Return the (x, y) coordinate for the center point of the cell that contains the specified text.  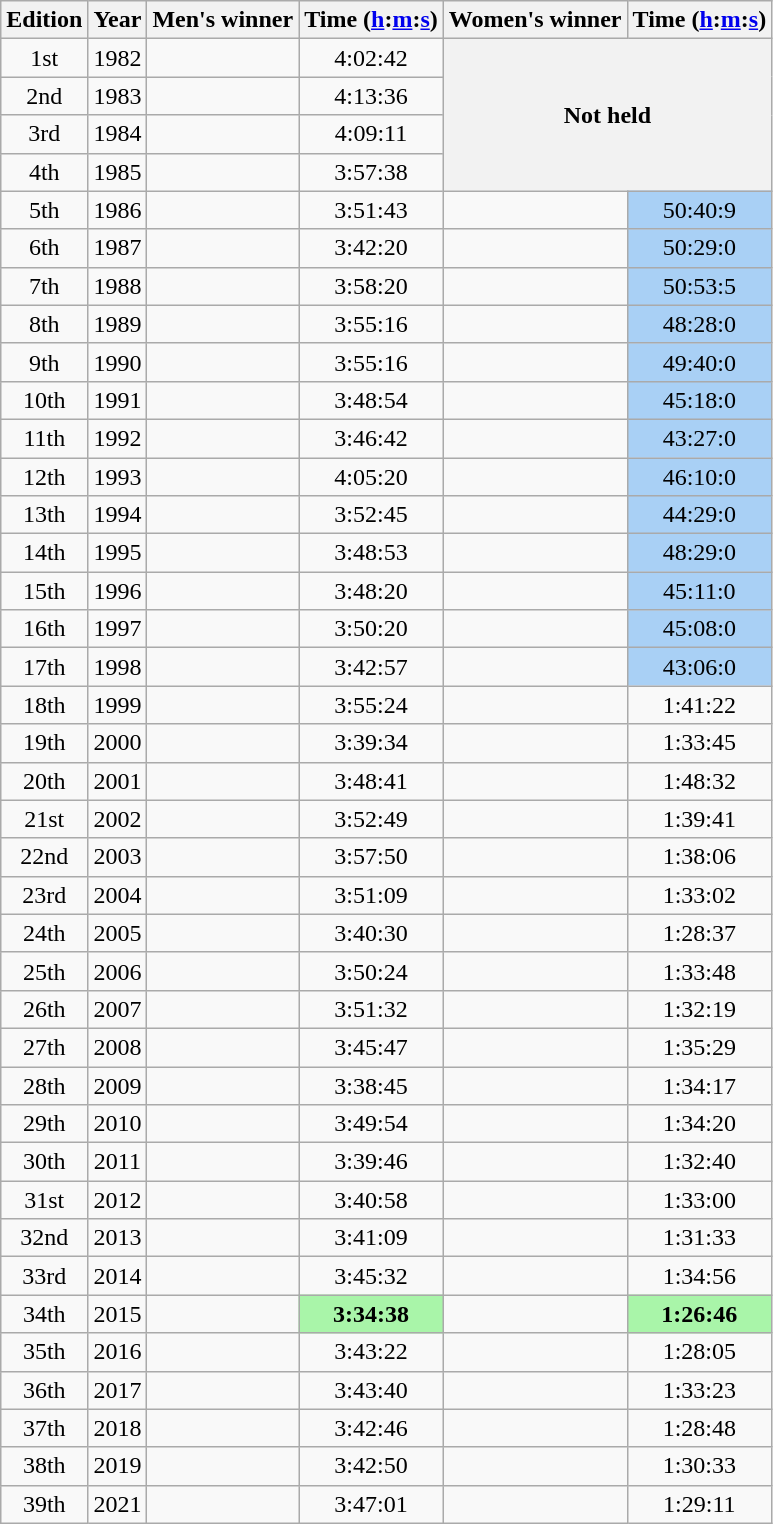
1987 (118, 248)
37th (44, 1428)
20th (44, 781)
3:58:20 (372, 286)
43:06:0 (700, 667)
3:43:40 (372, 1390)
2005 (118, 933)
17th (44, 667)
1982 (118, 58)
3:52:49 (372, 819)
1990 (118, 362)
1:30:33 (700, 1466)
1:35:29 (700, 1047)
6th (44, 248)
1:34:56 (700, 1276)
3:41:09 (372, 1238)
4:02:42 (372, 58)
1:33:00 (700, 1200)
24th (44, 933)
3:52:45 (372, 515)
2012 (118, 1200)
50:29:0 (700, 248)
4:09:11 (372, 134)
4:05:20 (372, 477)
1991 (118, 400)
1:41:22 (700, 705)
2nd (44, 96)
2016 (118, 1352)
2019 (118, 1466)
3:57:38 (372, 172)
45:11:0 (700, 591)
2009 (118, 1085)
2017 (118, 1390)
12th (44, 477)
8th (44, 324)
49:40:0 (700, 362)
1993 (118, 477)
3:51:09 (372, 895)
2021 (118, 1504)
3:51:32 (372, 1009)
2014 (118, 1276)
22nd (44, 857)
34th (44, 1314)
1:28:37 (700, 933)
1:26:46 (700, 1314)
21st (44, 819)
16th (44, 629)
2002 (118, 819)
10th (44, 400)
3:42:46 (372, 1428)
3:46:42 (372, 438)
2011 (118, 1162)
19th (44, 743)
2013 (118, 1238)
1:48:32 (700, 781)
3:45:47 (372, 1047)
48:28:0 (700, 324)
26th (44, 1009)
38th (44, 1466)
1:32:19 (700, 1009)
35th (44, 1352)
36th (44, 1390)
1997 (118, 629)
27th (44, 1047)
3:40:30 (372, 933)
1:29:11 (700, 1504)
43:27:0 (700, 438)
Not held (607, 115)
3:47:01 (372, 1504)
3:57:50 (372, 857)
3:40:58 (372, 1200)
3:48:20 (372, 591)
44:29:0 (700, 515)
2008 (118, 1047)
3:42:57 (372, 667)
46:10:0 (700, 477)
1983 (118, 96)
1:33:48 (700, 971)
3:39:34 (372, 743)
1986 (118, 210)
15th (44, 591)
3:48:54 (372, 400)
2018 (118, 1428)
1998 (118, 667)
1984 (118, 134)
3:55:24 (372, 705)
1995 (118, 553)
1:34:17 (700, 1085)
4th (44, 172)
33rd (44, 1276)
45:08:0 (700, 629)
1994 (118, 515)
1:33:45 (700, 743)
3:49:54 (372, 1124)
29th (44, 1124)
1:33:02 (700, 895)
3:43:22 (372, 1352)
3:48:41 (372, 781)
1:38:06 (700, 857)
Year (118, 20)
1992 (118, 438)
3:50:24 (372, 971)
39th (44, 1504)
18th (44, 705)
25th (44, 971)
7th (44, 286)
2001 (118, 781)
3:51:43 (372, 210)
45:18:0 (700, 400)
2003 (118, 857)
3:42:20 (372, 248)
3:39:46 (372, 1162)
1999 (118, 705)
5th (44, 210)
2007 (118, 1009)
2006 (118, 971)
30th (44, 1162)
2015 (118, 1314)
1996 (118, 591)
1:31:33 (700, 1238)
1:28:05 (700, 1352)
3:34:38 (372, 1314)
4:13:36 (372, 96)
1985 (118, 172)
2000 (118, 743)
1:33:23 (700, 1390)
1988 (118, 286)
1st (44, 58)
1:32:40 (700, 1162)
1:34:20 (700, 1124)
9th (44, 362)
Women's winner (535, 20)
Men's winner (223, 20)
1:39:41 (700, 819)
50:53:5 (700, 286)
13th (44, 515)
Edition (44, 20)
3:42:50 (372, 1466)
50:40:9 (700, 210)
31st (44, 1200)
48:29:0 (700, 553)
11th (44, 438)
1:28:48 (700, 1428)
14th (44, 553)
3:45:32 (372, 1276)
2010 (118, 1124)
23rd (44, 895)
3:38:45 (372, 1085)
1989 (118, 324)
3:48:53 (372, 553)
32nd (44, 1238)
2004 (118, 895)
3:50:20 (372, 629)
28th (44, 1085)
3rd (44, 134)
